Search for the cell housing the specified text and yield its [x, y] center coordinate. 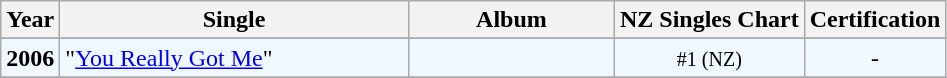
#1 (NZ) [709, 58]
Certification [875, 20]
- [875, 58]
2006 [30, 58]
"You Really Got Me" [234, 58]
NZ Singles Chart [709, 20]
Year [30, 20]
Single [234, 20]
Album [511, 20]
